Detect which cell encompasses the target text, then output its (X, Y) center coordinate. 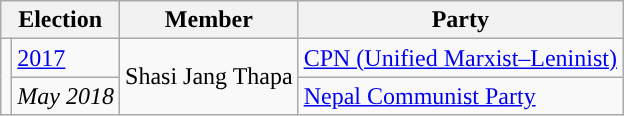
Shasi Jang Thapa (210, 77)
Election (60, 20)
2017 (66, 58)
Party (460, 20)
May 2018 (66, 96)
CPN (Unified Marxist–Leninist) (460, 58)
Member (210, 20)
Nepal Communist Party (460, 96)
